From the cell containing the given text, extract its center point as [X, Y] coordinate. 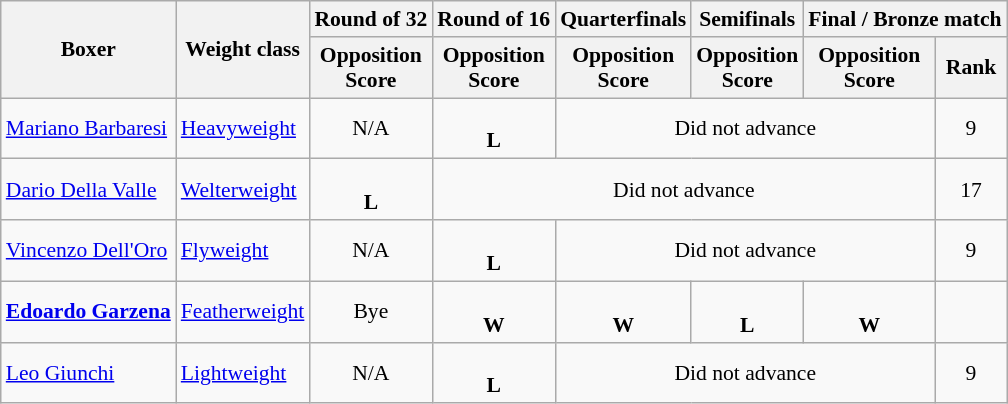
17 [970, 190]
Heavyweight [243, 128]
Leo Giunchi [88, 372]
Featherweight [243, 312]
Round of 32 [370, 19]
Lightweight [243, 372]
Quarterfinals [623, 19]
Bye [370, 312]
Weight class [243, 50]
Rank [970, 68]
Vincenzo Dell'Oro [88, 250]
Welterweight [243, 190]
Dario Della Valle [88, 190]
Round of 16 [494, 19]
Flyweight [243, 250]
Semifinals [747, 19]
Edoardo Garzena [88, 312]
Mariano Barbaresi [88, 128]
Boxer [88, 50]
Final / Bronze match [904, 19]
